Search for the cell housing the specified text and yield its [X, Y] center coordinate. 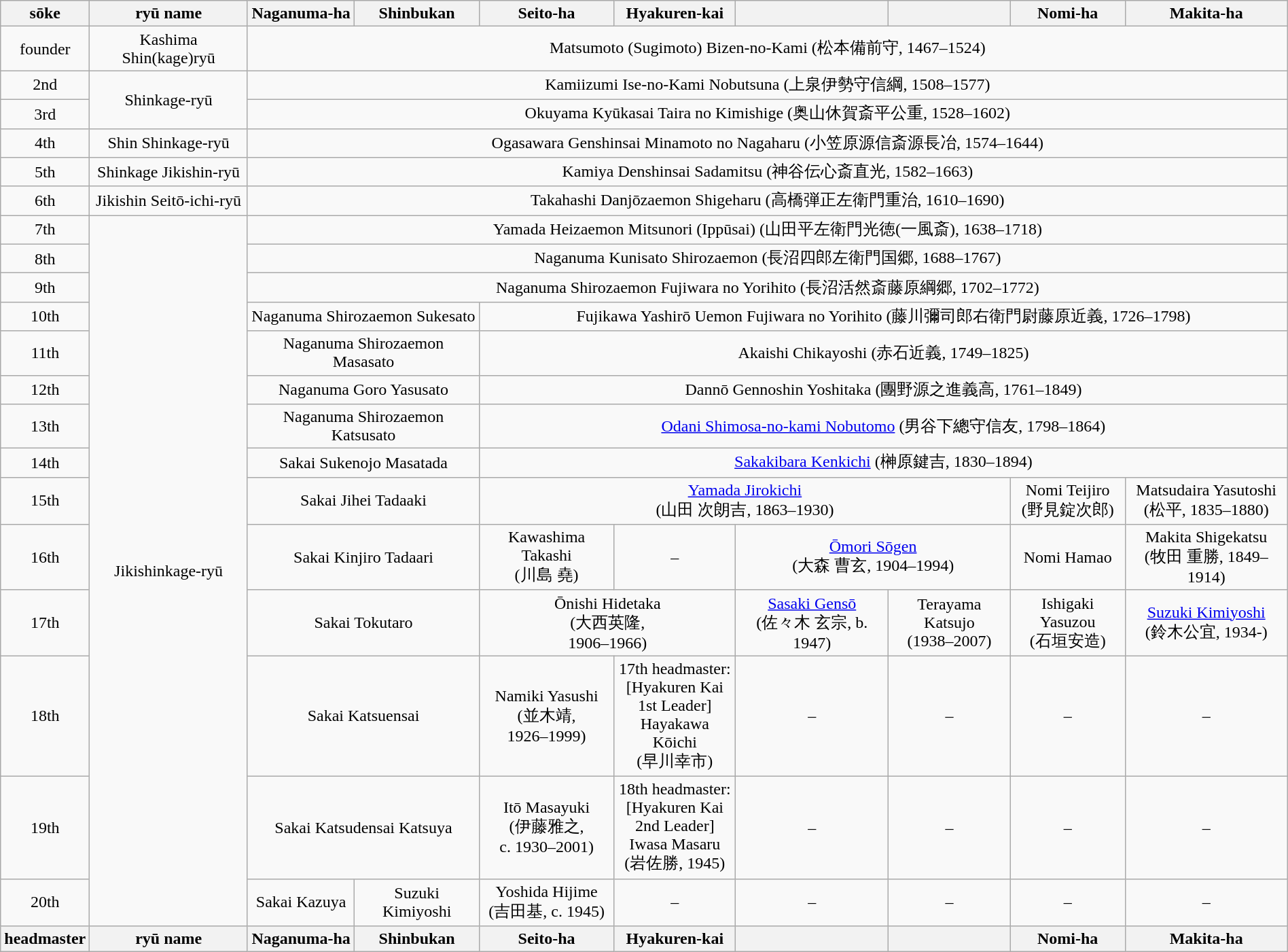
Suzuki Kimiyoshi [417, 902]
Jikishin Seitō-ichi-ryū [168, 201]
Naganuma Shirozaemon Sukesato [363, 317]
Akaishi Chikayoshi (赤石近義, 1749–1825) [884, 353]
Sakai Sukenojo Masatada [363, 463]
7th [45, 230]
Kamiizumi Ise-no-Kami Nobutsuna (上泉伊勢守信綱, 1508–1577) [768, 86]
4th [45, 143]
Terayama Katsujo (1938–2007) [950, 622]
Jikishinkage-ryū [168, 571]
Matsumoto (Sugimoto) Bizen-no-Kami (松本備前守, 1467–1524) [768, 49]
18th [45, 716]
19th [45, 828]
11th [45, 353]
Kashima Shin(kage)ryū [168, 49]
Sakakibara Kenkichi (榊原鍵吉, 1830–1894) [884, 463]
Naganuma Kunisato Shirozaemon (長沼四郎左衛門国郷, 1688–1767) [768, 258]
10th [45, 317]
Sakai Tokutaro [363, 622]
Sakai Kazuya [300, 902]
Makita Shigekatsu (牧田 重勝, 1849–1914) [1206, 557]
18th headmaster:[Hyakuren Kai 2nd Leader]Iwasa Masaru (岩佐勝, 1945) [675, 828]
8th [45, 258]
Sakai Jihei Tadaaki [363, 501]
sōke [45, 14]
Shin Shinkage-ryū [168, 143]
Ogasawara Genshinsai Minamoto no Nagaharu (小笠原源信斎源長冶, 1574–1644) [768, 143]
Sakai Katsudensai Katsuya [363, 828]
15th [45, 501]
Naganuma Shirozaemon Masasato [363, 353]
Yamada Heizaemon Mitsunori (Ippūsai) (山田平左衛門光徳(一風斎), 1638–1718) [768, 230]
Odani Shimosa-no-kami Nobutomo (男谷下總守信友, 1798–1864) [884, 427]
Matsudaira Yasutoshi (松平, 1835–1880) [1206, 501]
13th [45, 427]
20th [45, 902]
Takahashi Danjōzaemon Shigeharu (高橋弾正左衛門重治, 1610–1690) [768, 201]
Naganuma Shirozaemon Katsusato [363, 427]
6th [45, 201]
9th [45, 288]
Nomi Teijiro (野見錠次郎) [1068, 501]
Sakai Katsuensai [363, 716]
Suzuki Kimiyoshi (鈴木公宜, 1934-) [1206, 622]
12th [45, 390]
Naganuma Shirozaemon Fujiwara no Yorihito (長沼活然斎藤原綱郷, 1702–1772) [768, 288]
Fujikawa Yashirō Uemon Fujiwara no Yorihito (藤川彌司郎右衛門尉藤原近義, 1726–1798) [884, 317]
Okuyama Kyūkasai Taira no Kimishige (奥山休賀斎平公重, 1528–1602) [768, 114]
17th headmaster: [Hyakuren Kai 1st Leader]Hayakawa Kōichi (早川幸市) [675, 716]
Nomi Hamao [1068, 557]
Yamada Jirokichi (山田 次朗吉, 1863–1930) [745, 501]
Itō Masayuki (伊藤雅之, c. 1930–2001) [547, 828]
16th [45, 557]
14th [45, 463]
headmaster [45, 939]
Kamiya Denshinsai Sadamitsu (神谷伝心斎直光, 1582–1663) [768, 173]
Sasaki Gensō(佐々木 玄宗, b. 1947) [812, 622]
Namiki Yasushi (並木靖, 1926–1999) [547, 716]
17th [45, 622]
Dannō Gennoshin Yoshitaka (團野源之進義高, 1761–1849) [884, 390]
5th [45, 173]
Shinkage Jikishin-ryū [168, 173]
2nd [45, 86]
founder [45, 49]
Yoshida Hijime (吉田基, c. 1945) [547, 902]
Sakai Kinjiro Tadaari [363, 557]
Naganuma Goro Yasusato [363, 390]
Kawashima Takashi (川島 堯) [547, 557]
3rd [45, 114]
Ishigaki Yasuzou (石垣安造) [1068, 622]
Shinkage-ryū [168, 99]
Ōmori Sōgen (大森 曹玄, 1904–1994) [873, 557]
Ōnishi Hidetaka (大西英隆, 1906–1966) [607, 622]
